Output the (X, Y) coordinate of the center of the cell containing the given text.  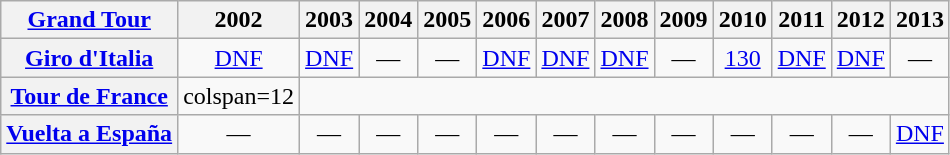
2008 (624, 20)
Tour de France (90, 96)
2013 (920, 20)
2010 (742, 20)
2007 (566, 20)
2011 (802, 20)
2003 (330, 20)
2012 (860, 20)
130 (742, 58)
2002 (239, 20)
colspan=12 (239, 96)
2004 (388, 20)
Giro d'Italia (90, 58)
2005 (448, 20)
Grand Tour (90, 20)
Vuelta a España (90, 134)
2009 (684, 20)
2006 (506, 20)
